Pinpoint the cell where the given text exists, returning its (x, y) midpoint coordinate. 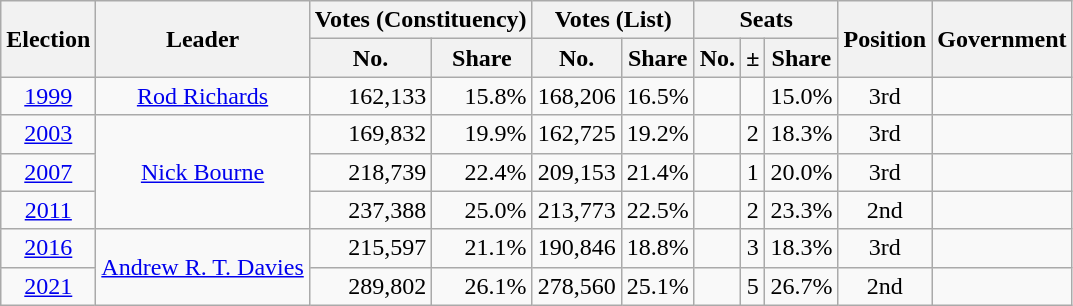
19.9% (482, 134)
22.5% (658, 210)
2003 (48, 134)
190,846 (576, 248)
2021 (48, 286)
Position (885, 39)
215,597 (370, 248)
26.7% (802, 286)
25.0% (482, 210)
Seats (766, 20)
237,388 (370, 210)
23.3% (802, 210)
168,206 (576, 96)
2016 (48, 248)
209,153 (576, 172)
Nick Bourne (202, 172)
3 (753, 248)
22.4% (482, 172)
18.8% (658, 248)
Votes (List) (613, 20)
15.8% (482, 96)
21.1% (482, 248)
20.0% (802, 172)
289,802 (370, 286)
21.4% (658, 172)
± (753, 58)
25.1% (658, 286)
2007 (48, 172)
Rod Richards (202, 96)
Leader (202, 39)
19.2% (658, 134)
278,560 (576, 286)
26.1% (482, 286)
162,725 (576, 134)
2011 (48, 210)
213,773 (576, 210)
15.0% (802, 96)
1 (753, 172)
Election (48, 39)
16.5% (658, 96)
Government (1002, 39)
162,133 (370, 96)
5 (753, 286)
169,832 (370, 134)
218,739 (370, 172)
Andrew R. T. Davies (202, 267)
Votes (Constituency) (420, 20)
1999 (48, 96)
